Provide the (x, y) coordinate of the cell's center where the given text is located.  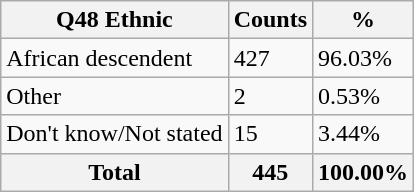
15 (270, 134)
96.03% (364, 58)
Total (114, 172)
2 (270, 96)
% (364, 20)
0.53% (364, 96)
Q48 Ethnic (114, 20)
Counts (270, 20)
Don't know/Not stated (114, 134)
3.44% (364, 134)
Other (114, 96)
445 (270, 172)
427 (270, 58)
100.00% (364, 172)
African descendent (114, 58)
